Locate the cell with the specified text and output its [x, y] center coordinate. 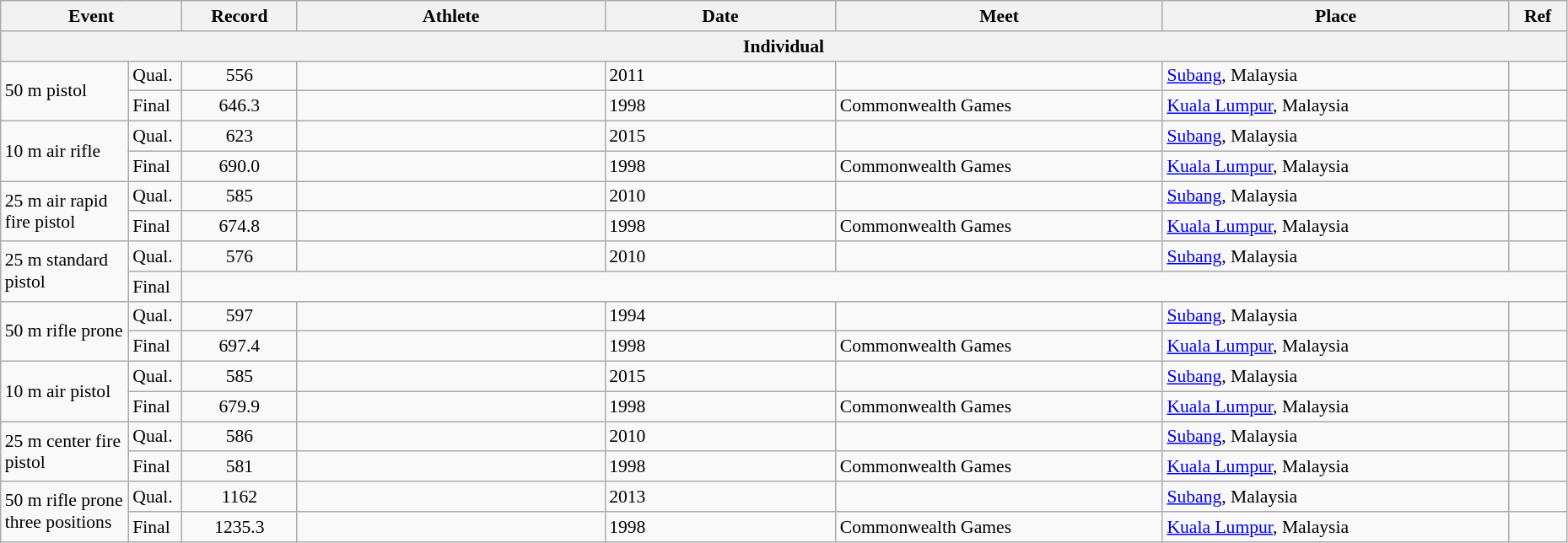
674.8 [240, 227]
Record [240, 16]
Event [91, 16]
697.4 [240, 347]
10 m air pistol [64, 391]
679.9 [240, 406]
1235.3 [240, 527]
10 m air rifle [64, 152]
Ref [1538, 16]
2013 [720, 497]
623 [240, 137]
1162 [240, 497]
586 [240, 437]
Athlete [450, 16]
576 [240, 256]
Place [1335, 16]
2011 [720, 76]
581 [240, 467]
Date [720, 16]
50 m rifle prone [64, 331]
25 m air rapid fire pistol [64, 211]
556 [240, 76]
50 m rifle prone three positions [64, 511]
597 [240, 316]
Meet [1000, 16]
Individual [784, 46]
646.3 [240, 106]
25 m center fire pistol [64, 452]
690.0 [240, 166]
25 m standard pistol [64, 271]
50 m pistol [64, 91]
1994 [720, 316]
